From the cell containing the given text, extract its center point as (x, y) coordinate. 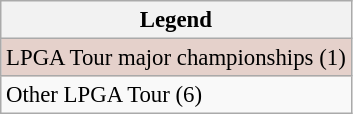
Other LPGA Tour (6) (176, 95)
LPGA Tour major championships (1) (176, 58)
Legend (176, 20)
